Detect which cell encompasses the target text, then output its (X, Y) center coordinate. 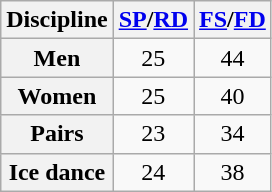
FS/FD (233, 20)
34 (233, 134)
Pairs (57, 134)
Discipline (57, 20)
SP/RD (153, 20)
44 (233, 58)
Ice dance (57, 172)
Men (57, 58)
23 (153, 134)
40 (233, 96)
24 (153, 172)
38 (233, 172)
Women (57, 96)
